Provide the (x, y) coordinate of the cell's center where the given text is located.  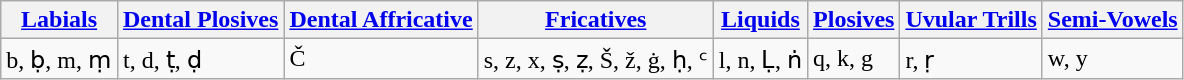
q, k, g (854, 59)
Č (381, 59)
t, d, ṭ, ḍ (200, 59)
l, n, Ḷ, ṅ (760, 59)
Dental Plosives (200, 20)
w, y (1112, 59)
Uvular Trills (971, 20)
Dental Affricative (381, 20)
s, z, x, ṣ, ẓ, Š, ž, ġ, ḥ, ᶜ (596, 59)
Labials (60, 20)
Semi-Vowels (1112, 20)
Liquids (760, 20)
r, ṛ (971, 59)
b, ḅ, m, ṃ (60, 59)
Fricatives (596, 20)
Plosives (854, 20)
